From the cell containing the given text, extract its center point as (x, y) coordinate. 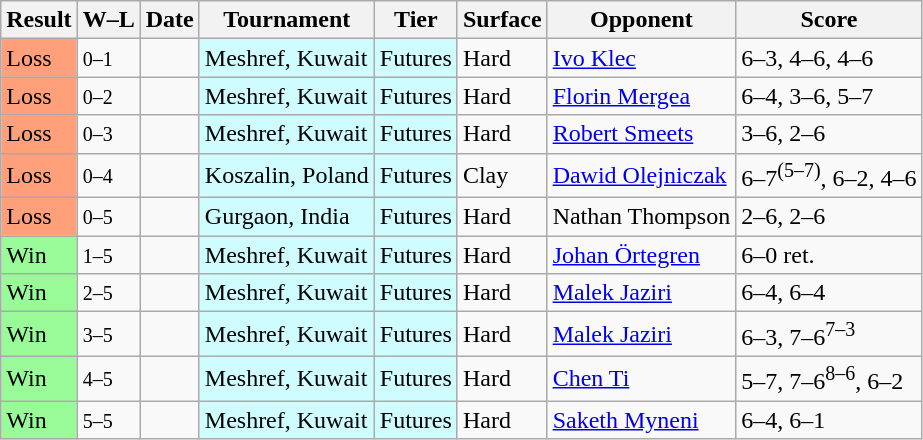
5–7, 7–68–6, 6–2 (829, 378)
3–5 (108, 334)
6–3, 7–67–3 (829, 334)
Gurgaon, India (286, 217)
W–L (108, 20)
6–0 ret. (829, 255)
6–7(5–7), 6–2, 4–6 (829, 176)
1–5 (108, 255)
0–5 (108, 217)
4–5 (108, 378)
Date (170, 20)
Nathan Thompson (642, 217)
Koszalin, Poland (286, 176)
0–1 (108, 58)
0–2 (108, 96)
Ivo Klec (642, 58)
Result (39, 20)
Tier (416, 20)
3–6, 2–6 (829, 134)
Robert Smeets (642, 134)
2–5 (108, 293)
Johan Örtegren (642, 255)
6–4, 6–4 (829, 293)
6–4, 3–6, 5–7 (829, 96)
Florin Mergea (642, 96)
Surface (502, 20)
0–3 (108, 134)
2–6, 2–6 (829, 217)
0–4 (108, 176)
Dawid Olejniczak (642, 176)
Saketh Myneni (642, 420)
Chen Ti (642, 378)
5–5 (108, 420)
6–4, 6–1 (829, 420)
Clay (502, 176)
Opponent (642, 20)
Score (829, 20)
Tournament (286, 20)
6–3, 4–6, 4–6 (829, 58)
